Detect which cell encompasses the target text, then output its [x, y] center coordinate. 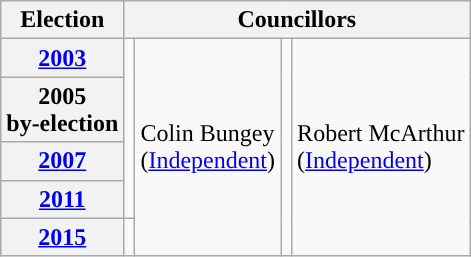
2015 [62, 237]
Robert McArthur(Independent) [381, 148]
Colin Bungey(Independent) [208, 148]
2005by-election [62, 110]
2007 [62, 161]
2011 [62, 199]
Election [62, 20]
2003 [62, 58]
Councillors [297, 20]
